For the text-containing cell, return its midpoint in [x, y] coordinate format. 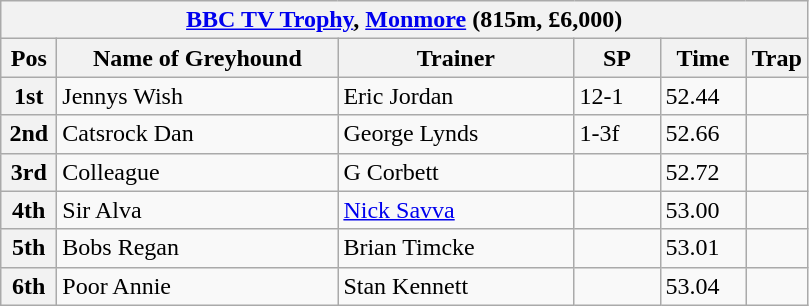
1-3f [617, 134]
Eric Jordan [456, 96]
Pos [29, 58]
Nick Savva [456, 210]
Catsrock Dan [198, 134]
G Corbett [456, 172]
53.01 [703, 248]
53.04 [703, 286]
Sir Alva [198, 210]
Poor Annie [198, 286]
BBC TV Trophy, Monmore (815m, £6,000) [404, 20]
Time [703, 58]
Brian Timcke [456, 248]
1st [29, 96]
Name of Greyhound [198, 58]
12-1 [617, 96]
Stan Kennett [456, 286]
Bobs Regan [198, 248]
6th [29, 286]
5th [29, 248]
4th [29, 210]
52.44 [703, 96]
3rd [29, 172]
52.66 [703, 134]
Trainer [456, 58]
53.00 [703, 210]
Jennys Wish [198, 96]
George Lynds [456, 134]
52.72 [703, 172]
2nd [29, 134]
SP [617, 58]
Colleague [198, 172]
Trap [776, 58]
